Capture the cell that displays the provided text and extract its [x, y] central coordinate. 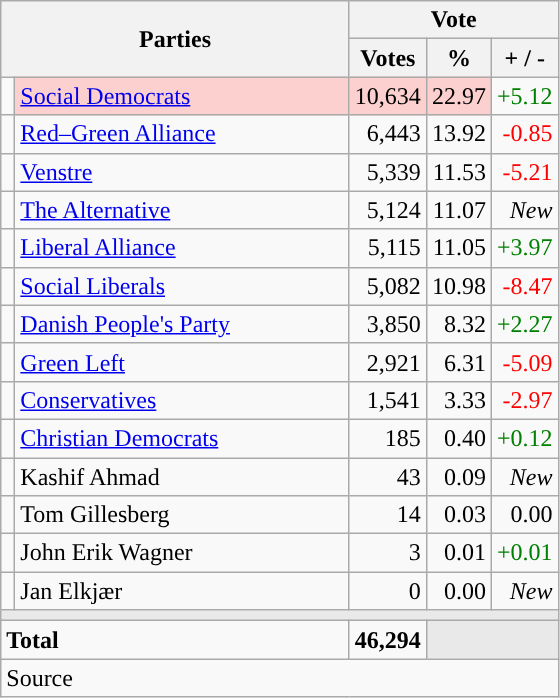
Total [176, 640]
+5.12 [524, 96]
+2.27 [524, 324]
Votes [388, 58]
5,124 [388, 210]
6,443 [388, 134]
Social Liberals [182, 286]
3,850 [388, 324]
5,115 [388, 248]
Danish People's Party [182, 324]
0.01 [458, 553]
0.09 [458, 477]
14 [388, 515]
3 [388, 553]
6.31 [458, 362]
11.05 [458, 248]
22.97 [458, 96]
43 [388, 477]
+ / - [524, 58]
0 [388, 591]
-8.47 [524, 286]
185 [388, 438]
Source [280, 678]
-0.85 [524, 134]
Christian Democrats [182, 438]
-5.21 [524, 172]
+0.12 [524, 438]
+0.01 [524, 553]
11.07 [458, 210]
Parties [176, 39]
0.40 [458, 438]
8.32 [458, 324]
3.33 [458, 400]
13.92 [458, 134]
+3.97 [524, 248]
11.53 [458, 172]
The Alternative [182, 210]
10.98 [458, 286]
10,634 [388, 96]
0.03 [458, 515]
Vote [454, 20]
Venstre [182, 172]
% [458, 58]
1,541 [388, 400]
Kashif Ahmad [182, 477]
Tom Gillesberg [182, 515]
Liberal Alliance [182, 248]
John Erik Wagner [182, 553]
Jan Elkjær [182, 591]
5,082 [388, 286]
46,294 [388, 640]
-5.09 [524, 362]
Conservatives [182, 400]
5,339 [388, 172]
Green Left [182, 362]
-2.97 [524, 400]
Red–Green Alliance [182, 134]
2,921 [388, 362]
Social Democrats [182, 96]
